Pinpoint the cell where the given text exists, returning its [x, y] midpoint coordinate. 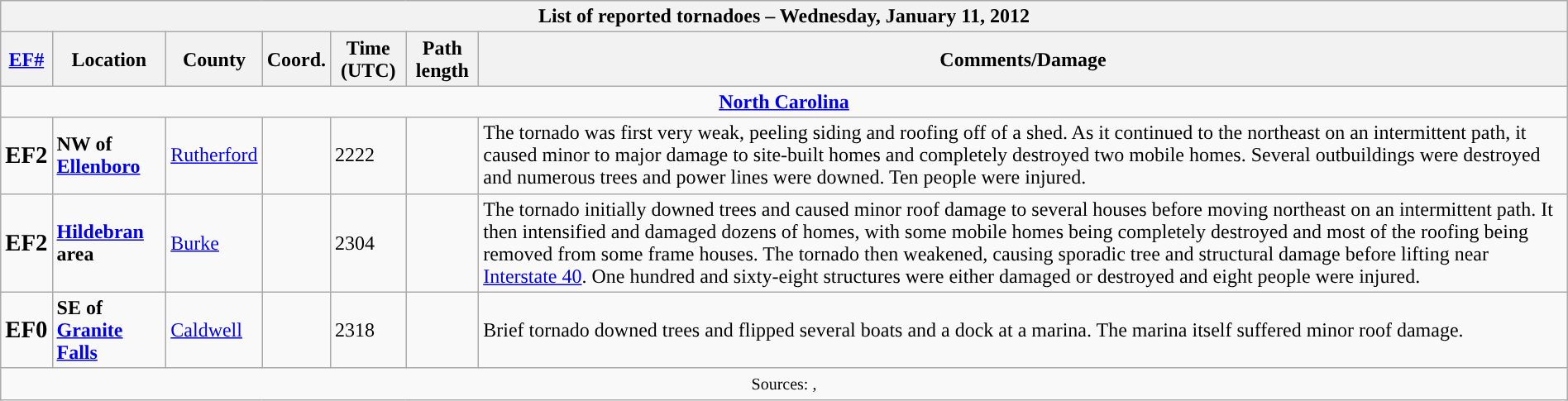
County [214, 60]
Rutherford [214, 155]
Comments/Damage [1024, 60]
2304 [369, 243]
EF# [26, 60]
Location [109, 60]
SE of Granite Falls [109, 330]
Sources: , [784, 384]
Coord. [296, 60]
Caldwell [214, 330]
EF0 [26, 330]
Time (UTC) [369, 60]
2318 [369, 330]
List of reported tornadoes – Wednesday, January 11, 2012 [784, 17]
North Carolina [784, 102]
2222 [369, 155]
Hildebran area [109, 243]
Path length [442, 60]
NW of Ellenboro [109, 155]
Burke [214, 243]
Brief tornado downed trees and flipped several boats and a dock at a marina. The marina itself suffered minor roof damage. [1024, 330]
